Return [X, Y] of the center of cell containing provided text 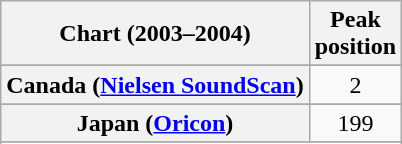
Canada (Nielsen SoundScan) [155, 85]
2 [355, 85]
Peakposition [355, 34]
Japan (Oricon) [155, 123]
Chart (2003–2004) [155, 34]
199 [355, 123]
